Pinpoint the cell where the given text exists, returning its (X, Y) midpoint coordinate. 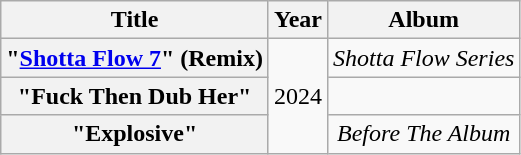
Before The Album (424, 134)
Year (298, 20)
Shotta Flow Series (424, 58)
"Explosive" (135, 134)
"Shotta Flow 7" (Remix) (135, 58)
Album (424, 20)
2024 (298, 96)
"Fuck Then Dub Her" (135, 96)
Title (135, 20)
